Pinpoint the cell where the given text exists, returning its (x, y) midpoint coordinate. 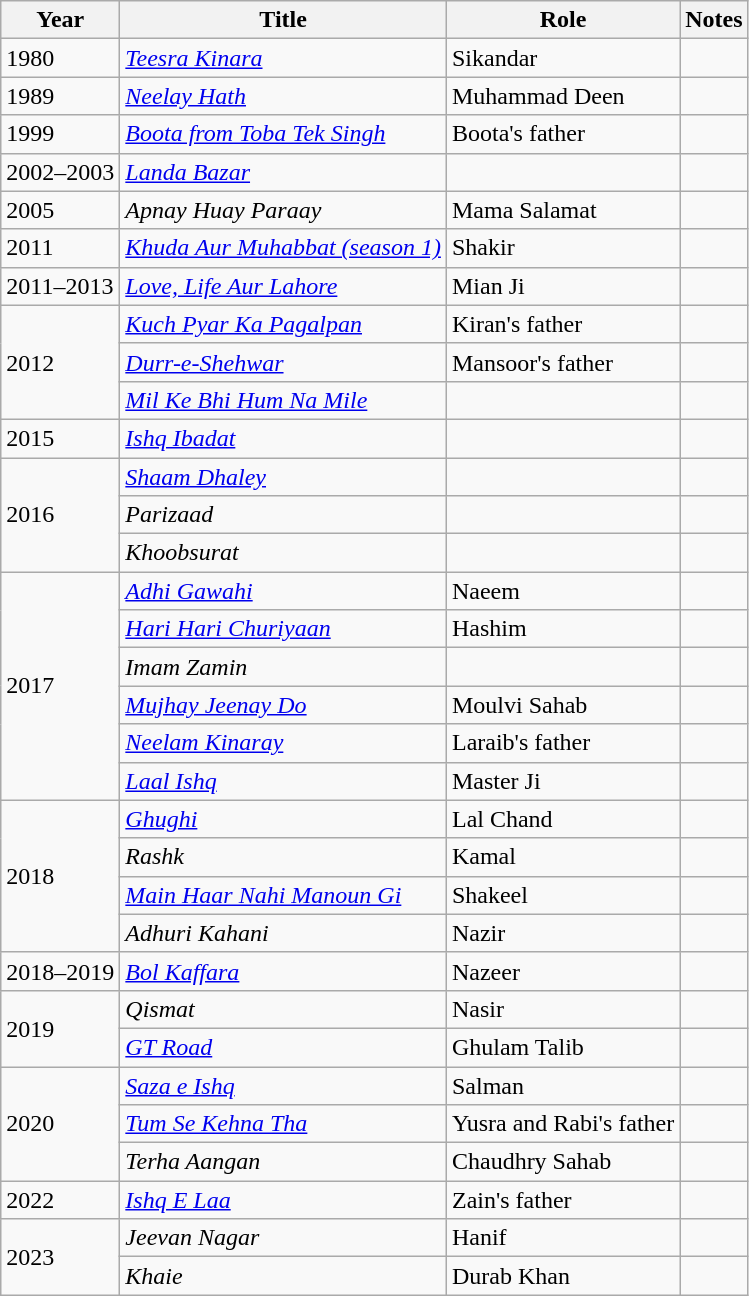
Title (284, 20)
GT Road (284, 1047)
Bol Kaffara (284, 971)
2015 (60, 438)
Nasir (562, 1009)
Naeem (562, 591)
2012 (60, 362)
Khuda Aur Muhabbat (season 1) (284, 248)
2011–2013 (60, 286)
Laraib's father (562, 743)
1980 (60, 58)
Nazeer (562, 971)
2002–2003 (60, 172)
Notes (714, 20)
2005 (60, 210)
Saza e Ishq (284, 1085)
Kuch Pyar Ka Pagalpan (284, 324)
2019 (60, 1028)
2018 (60, 876)
2018–2019 (60, 971)
Master Ji (562, 781)
Landa Bazar (284, 172)
Hanif (562, 1238)
Hari Hari Churiyaan (284, 629)
Imam Zamin (284, 667)
2016 (60, 515)
Chaudhry Sahab (562, 1162)
Role (562, 20)
2020 (60, 1123)
1999 (60, 134)
Laal Ishq (284, 781)
Shakir (562, 248)
Year (60, 20)
Zain's father (562, 1200)
Durr-e-Shehwar (284, 362)
Nazir (562, 933)
Lal Chand (562, 819)
Teesra Kinara (284, 58)
Hashim (562, 629)
Mujhay Jeenay Do (284, 705)
Boota from Toba Tek Singh (284, 134)
Kamal (562, 857)
Ishq E Laa (284, 1200)
Rashk (284, 857)
Shaam Dhaley (284, 477)
Apnay Huay Paraay (284, 210)
Muhammad Deen (562, 96)
Sikandar (562, 58)
Main Haar Nahi Manoun Gi (284, 895)
Terha Aangan (284, 1162)
Durab Khan (562, 1276)
1989 (60, 96)
Qismat (284, 1009)
Adhuri Kahani (284, 933)
Shakeel (562, 895)
Mansoor's father (562, 362)
Mil Ke Bhi Hum Na Mile (284, 400)
2017 (60, 686)
Love, Life Aur Lahore (284, 286)
Mama Salamat (562, 210)
Khoobsurat (284, 553)
Kiran's father (562, 324)
Ishq Ibadat (284, 438)
Khaie (284, 1276)
Neelay Hath (284, 96)
Boota's father (562, 134)
Ghughi (284, 819)
2022 (60, 1200)
Mian Ji (562, 286)
Neelam Kinaray (284, 743)
Adhi Gawahi (284, 591)
Parizaad (284, 515)
Yusra and Rabi's father (562, 1124)
Jeevan Nagar (284, 1238)
Tum Se Kehna Tha (284, 1124)
Moulvi Sahab (562, 705)
2023 (60, 1257)
Ghulam Talib (562, 1047)
2011 (60, 248)
Salman (562, 1085)
